Return the [x, y] coordinate for the center point of the cell that contains the specified text.  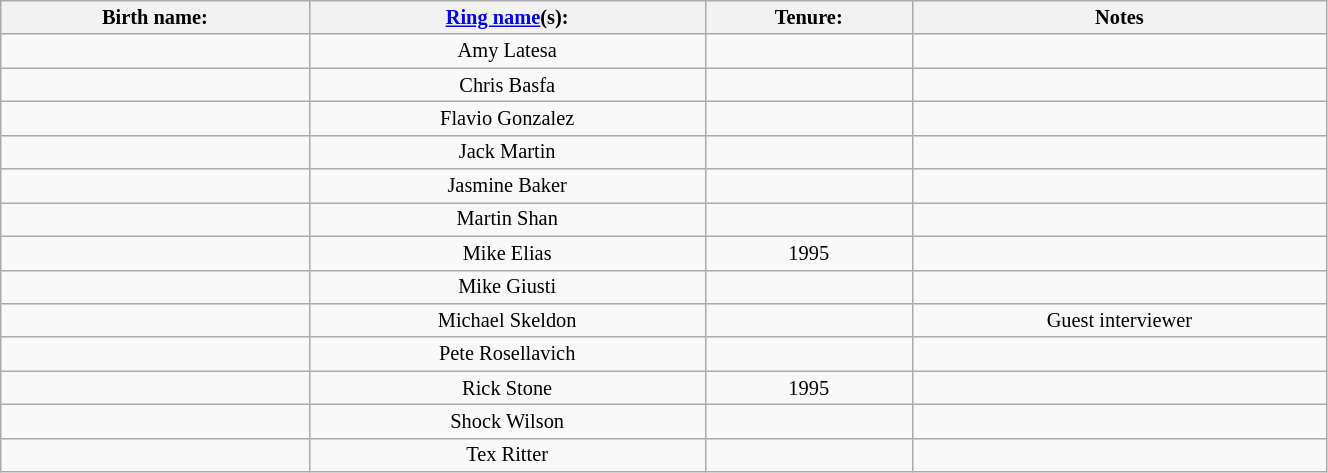
Ring name(s): [507, 17]
Rick Stone [507, 388]
Jack Martin [507, 152]
Guest interviewer [1119, 320]
Pete Rosellavich [507, 354]
Martin Shan [507, 219]
Tenure: [808, 17]
Chris Basfa [507, 85]
Tex Ritter [507, 455]
Michael Skeldon [507, 320]
Mike Giusti [507, 287]
Notes [1119, 17]
Mike Elias [507, 253]
Birth name: [155, 17]
Amy Latesa [507, 51]
Flavio Gonzalez [507, 118]
Jasmine Baker [507, 186]
Shock Wilson [507, 421]
